Identify which cell holds the provided text, then report its [X, Y] central coordinate. 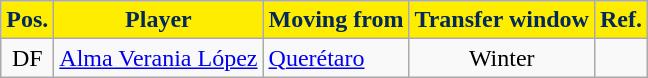
DF [28, 58]
Winter [502, 58]
Pos. [28, 20]
Ref. [620, 20]
Transfer window [502, 20]
Moving from [336, 20]
Player [158, 20]
Querétaro [336, 58]
Alma Verania López [158, 58]
